Capture the cell that displays the provided text and extract its [X, Y] central coordinate. 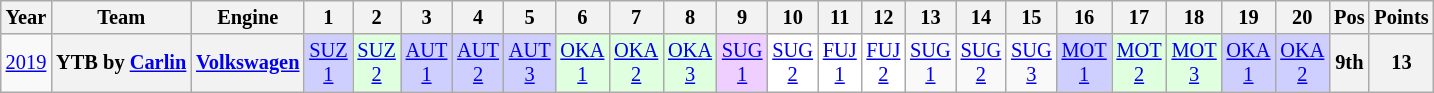
2019 [26, 63]
AUT1 [427, 63]
4 [478, 17]
SUZ2 [376, 63]
Points [1401, 17]
YTB by Carlin [121, 63]
18 [1194, 17]
MOT1 [1084, 63]
9 [742, 17]
Team [121, 17]
SUZ1 [328, 63]
6 [582, 17]
3 [427, 17]
MOT2 [1140, 63]
8 [690, 17]
11 [840, 17]
FUJ2 [884, 63]
Volkswagen [248, 63]
10 [792, 17]
20 [1302, 17]
7 [636, 17]
17 [1140, 17]
OKA3 [690, 63]
AUT3 [530, 63]
Pos [1349, 17]
16 [1084, 17]
MOT3 [1194, 63]
SUG3 [1031, 63]
2 [376, 17]
12 [884, 17]
FUJ1 [840, 63]
AUT2 [478, 63]
9th [1349, 63]
Engine [248, 17]
19 [1249, 17]
1 [328, 17]
5 [530, 17]
Year [26, 17]
14 [981, 17]
15 [1031, 17]
